Determine the (X, Y) coordinate at the center of the cell enclosing the given text.  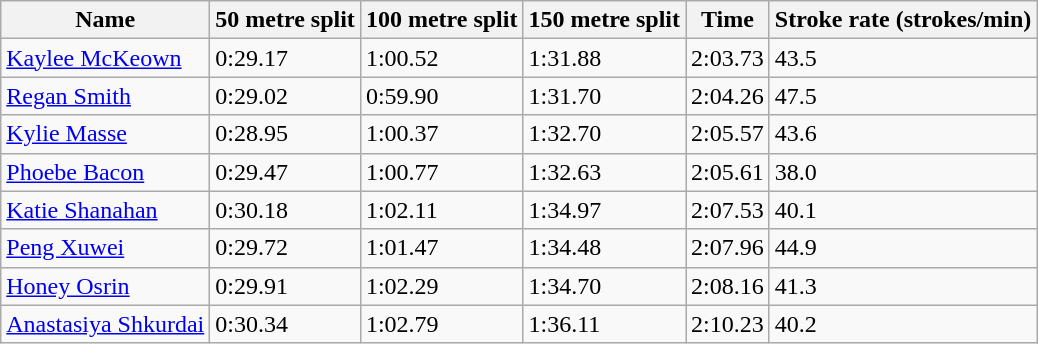
1:02.11 (442, 210)
100 metre split (442, 20)
1:34.48 (604, 248)
40.1 (902, 210)
1:32.63 (604, 172)
1:31.70 (604, 96)
Peng Xuwei (106, 248)
1:00.52 (442, 58)
2:05.57 (728, 134)
41.3 (902, 286)
1:32.70 (604, 134)
0:29.02 (286, 96)
0:28.95 (286, 134)
Name (106, 20)
50 metre split (286, 20)
1:34.70 (604, 286)
2:07.53 (728, 210)
0:29.72 (286, 248)
2:04.26 (728, 96)
Katie Shanahan (106, 210)
47.5 (902, 96)
0:59.90 (442, 96)
Phoebe Bacon (106, 172)
44.9 (902, 248)
Kylie Masse (106, 134)
0:29.91 (286, 286)
2:07.96 (728, 248)
1:00.77 (442, 172)
2:03.73 (728, 58)
0:29.17 (286, 58)
Regan Smith (106, 96)
1:00.37 (442, 134)
Kaylee McKeown (106, 58)
43.6 (902, 134)
2:10.23 (728, 324)
Stroke rate (strokes/min) (902, 20)
1:02.29 (442, 286)
150 metre split (604, 20)
40.2 (902, 324)
2:05.61 (728, 172)
43.5 (902, 58)
Time (728, 20)
0:30.34 (286, 324)
1:02.79 (442, 324)
0:29.47 (286, 172)
Honey Osrin (106, 286)
1:31.88 (604, 58)
1:34.97 (604, 210)
38.0 (902, 172)
2:08.16 (728, 286)
0:30.18 (286, 210)
1:36.11 (604, 324)
Anastasiya Shkurdai (106, 324)
1:01.47 (442, 248)
